Return [x, y] of the center of cell containing provided text 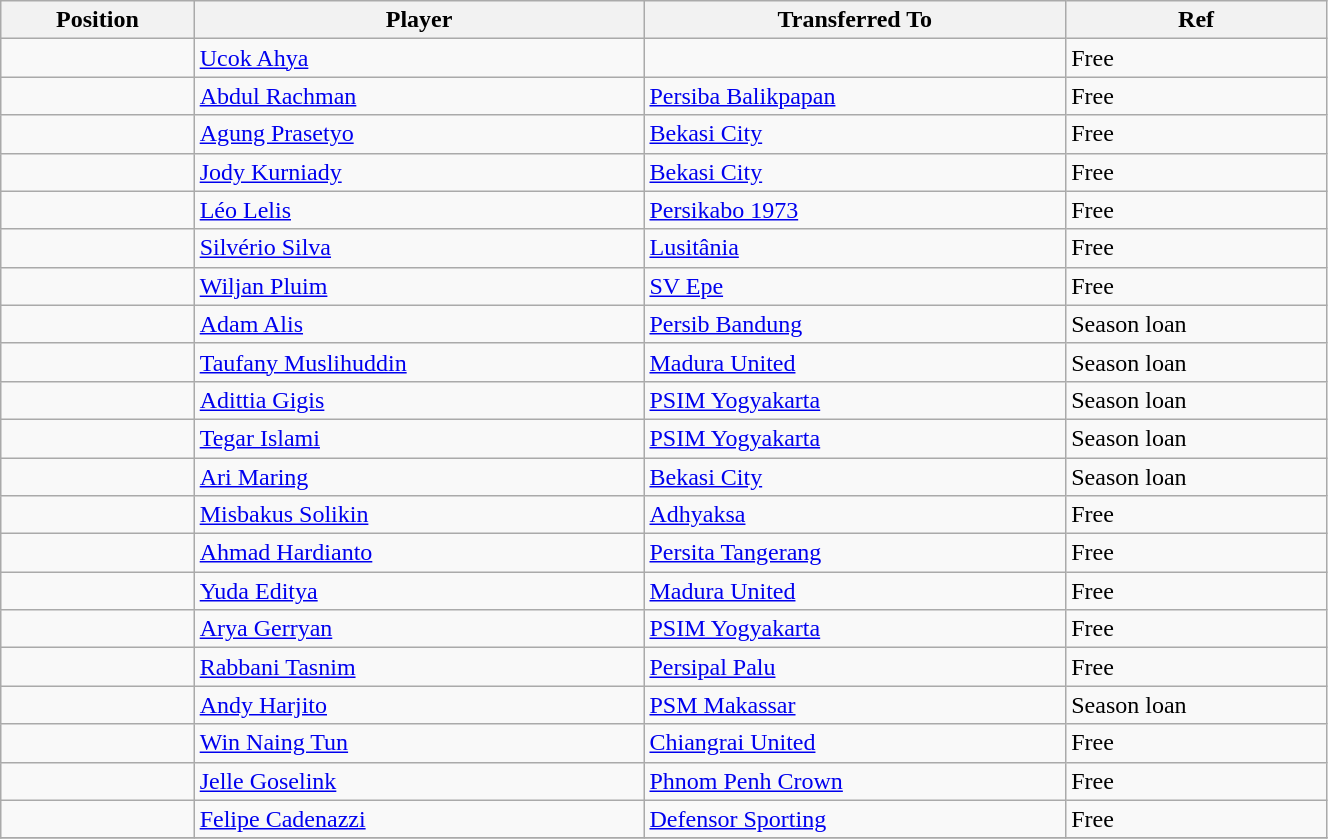
Jelle Goselink [419, 781]
Persikabo 1973 [855, 210]
Abdul Rachman [419, 96]
Ari Maring [419, 477]
Ucok Ahya [419, 58]
Adhyaksa [855, 515]
Adittia Gigis [419, 400]
Andy Harjito [419, 705]
Agung Prasetyo [419, 134]
Wiljan Pluim [419, 286]
PSM Makassar [855, 705]
Position [98, 20]
Arya Gerryan [419, 629]
Jody Kurniady [419, 172]
Phnom Penh Crown [855, 781]
Léo Lelis [419, 210]
Persib Bandung [855, 324]
Persiba Balikpapan [855, 96]
Taufany Muslihuddin [419, 362]
Ahmad Hardianto [419, 553]
Adam Alis [419, 324]
Persipal Palu [855, 667]
Felipe Cadenazzi [419, 819]
SV Epe [855, 286]
Ref [1196, 20]
Rabbani Tasnim [419, 667]
Misbakus Solikin [419, 515]
Lusitânia [855, 248]
Defensor Sporting [855, 819]
Transferred To [855, 20]
Tegar Islami [419, 438]
Player [419, 20]
Persita Tangerang [855, 553]
Chiangrai United [855, 743]
Yuda Editya [419, 591]
Silvério Silva [419, 248]
Win Naing Tun [419, 743]
